Detect which cell encompasses the target text, then output its [X, Y] center coordinate. 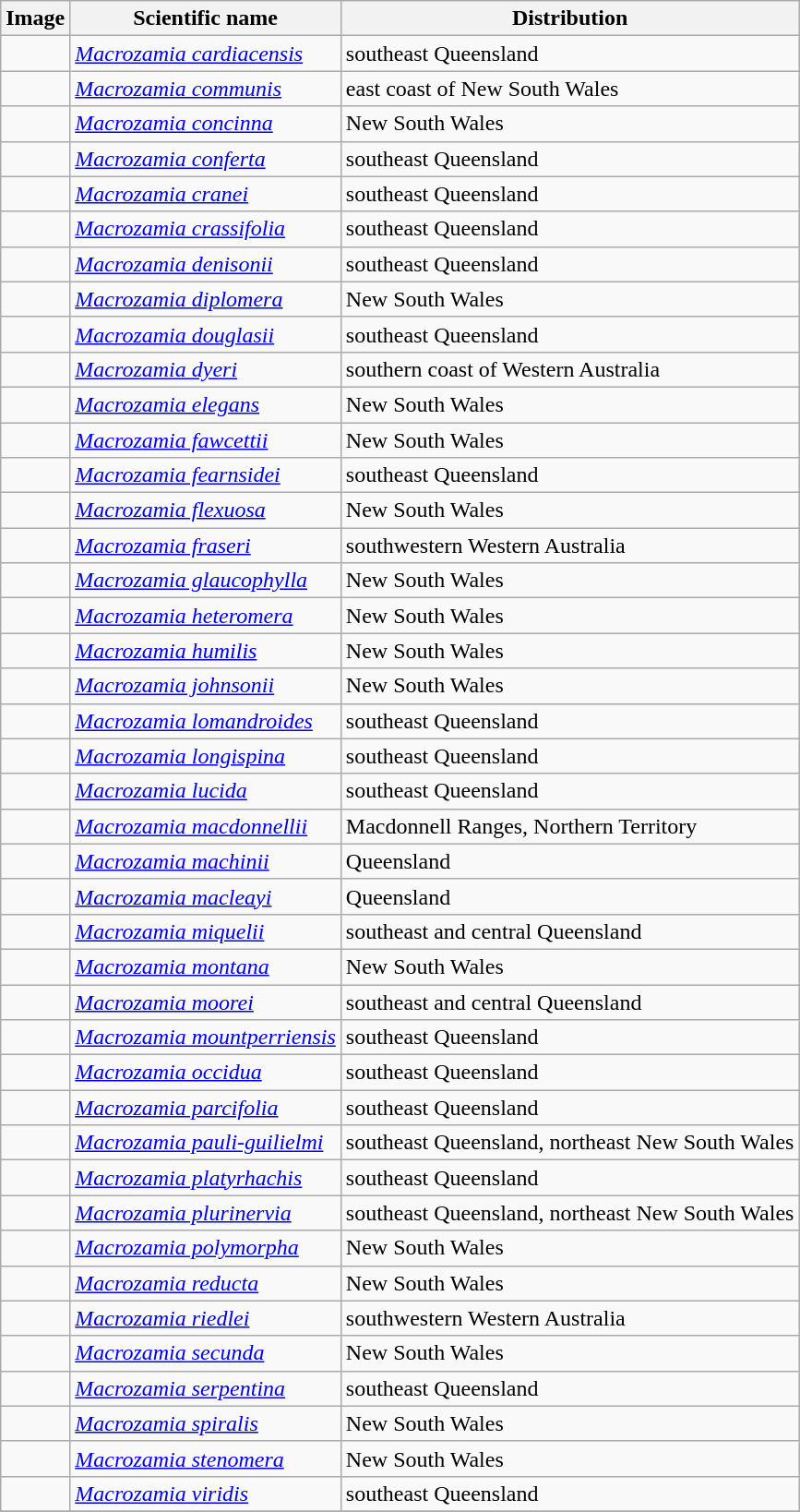
Macrozamia moorei [206, 1002]
Macdonnell Ranges, Northern Territory [570, 826]
Macrozamia glaucophylla [206, 581]
Macrozamia machinii [206, 861]
Macrozamia diplomera [206, 299]
Macrozamia viridis [206, 1494]
Macrozamia pauli-guilielmi [206, 1143]
Macrozamia fawcettii [206, 440]
Macrozamia lomandroides [206, 721]
Macrozamia heteromera [206, 616]
Macrozamia concinna [206, 124]
Macrozamia denisonii [206, 264]
Macrozamia fraseri [206, 546]
Macrozamia macdonnellii [206, 826]
Scientific name [206, 18]
Macrozamia serpentina [206, 1388]
Macrozamia crassifolia [206, 229]
Macrozamia elegans [206, 404]
Macrozamia cardiacensis [206, 54]
Macrozamia occidua [206, 1073]
Macrozamia spiralis [206, 1423]
Macrozamia plurinervia [206, 1213]
Macrozamia montana [206, 966]
Macrozamia macleayi [206, 896]
Macrozamia longispina [206, 756]
Macrozamia communis [206, 89]
Macrozamia johnsonii [206, 686]
Macrozamia reducta [206, 1283]
southern coast of Western Australia [570, 369]
Macrozamia douglasii [206, 334]
Macrozamia dyeri [206, 369]
Distribution [570, 18]
east coast of New South Wales [570, 89]
Macrozamia riedlei [206, 1318]
Macrozamia mountperriensis [206, 1038]
Macrozamia fearnsidei [206, 475]
Macrozamia platyrhachis [206, 1178]
Macrozamia polymorpha [206, 1248]
Macrozamia parcifolia [206, 1108]
Macrozamia humilis [206, 651]
Image [35, 18]
Macrozamia miquelii [206, 931]
Macrozamia conferta [206, 159]
Macrozamia lucida [206, 791]
Macrozamia flexuosa [206, 510]
Macrozamia cranei [206, 194]
Macrozamia stenomera [206, 1458]
Macrozamia secunda [206, 1353]
